Capture the cell that displays the provided text and extract its (X, Y) central coordinate. 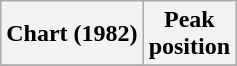
Chart (1982) (72, 34)
Peakposition (189, 34)
